Capture the cell that displays the provided text and extract its (X, Y) central coordinate. 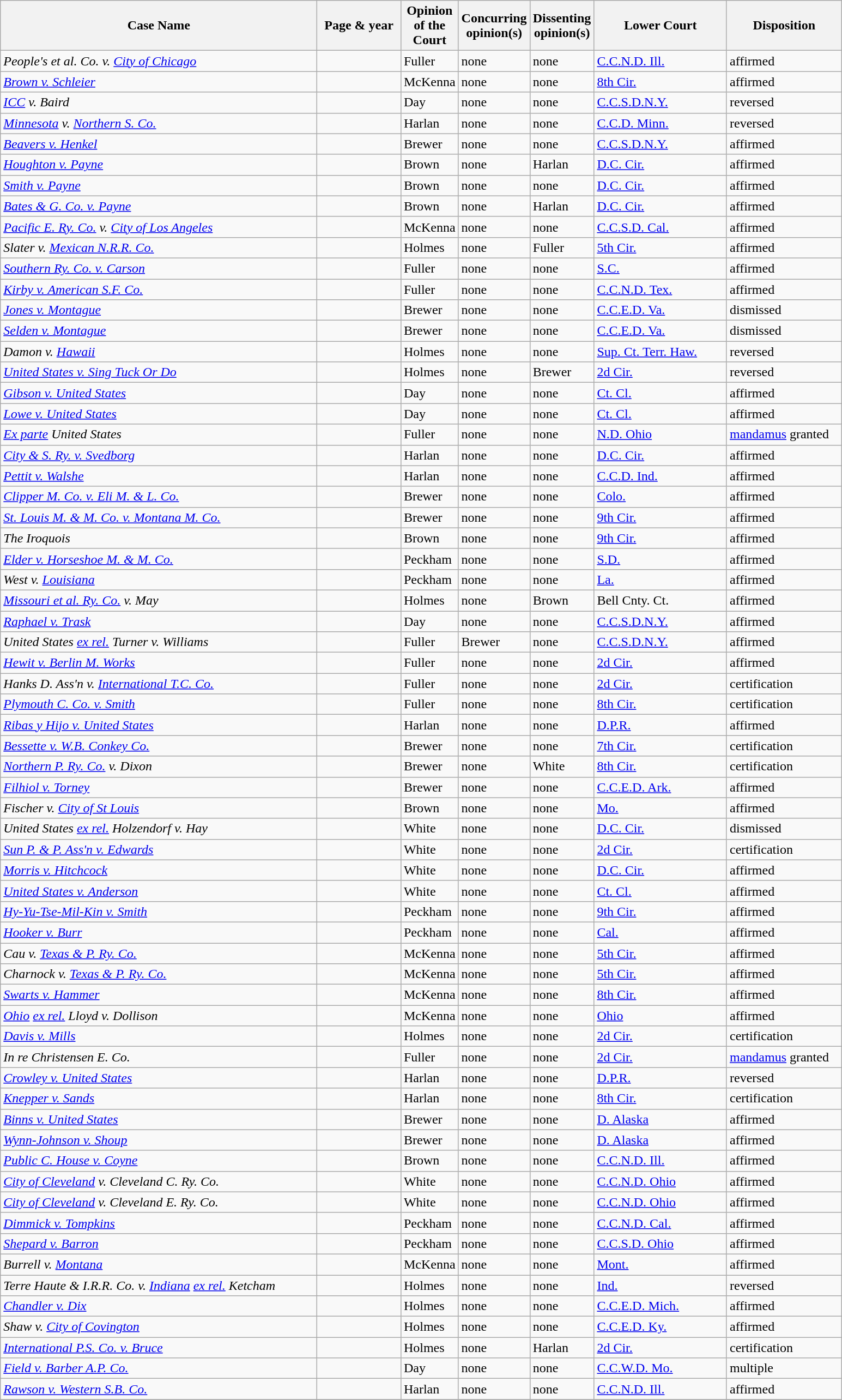
In re Christensen E. Co. (159, 1057)
Colo. (661, 497)
C.C.E.D. Ky. (661, 1327)
Terre Haute & I.R.R. Co. v. Indiana ex rel. Ketcham (159, 1285)
Burrell v. Montana (159, 1264)
Ohio ex rel. Lloyd v. Dollison (159, 1016)
7th Cir. (661, 746)
Houghton v. Payne (159, 165)
Northern P. Ry. Co. v. Dixon (159, 767)
Jones v. Montague (159, 310)
Sup. Ct. Terr. Haw. (661, 352)
C.C.E.D. Mich. (661, 1306)
Case Name (159, 26)
Plymouth C. Co. v. Smith (159, 704)
Opinion of the Court (429, 26)
Damon v. Hawaii (159, 352)
Bell Cnty. Ct. (661, 600)
Ex parte United States (159, 435)
Slater v. Mexican N.R.R. Co. (159, 248)
Knepper v. Sands (159, 1099)
Davis v. Mills (159, 1036)
Clipper M. Co. v. Eli M. & L. Co. (159, 497)
Charnock v. Texas & P. Ry. Co. (159, 974)
Concurring opinion(s) (494, 26)
Binns v. United States (159, 1119)
Sun P. & P. Ass'n v. Edwards (159, 849)
Swarts v. Hammer (159, 995)
Morris v. Hitchcock (159, 870)
C.C.N.D. Cal. (661, 1223)
C.C.N.D. Tex. (661, 289)
Page & year (359, 26)
Pacific E. Ry. Co. v. City of Los Angeles (159, 227)
Dissenting opinion(s) (562, 26)
C.C.D. Minn. (661, 123)
City of Cleveland v. Cleveland E. Ry. Co. (159, 1202)
Cal. (661, 932)
Rawson v. Western S.B. Co. (159, 1389)
Bates & G. Co. v. Payne (159, 206)
Mont. (661, 1264)
Lower Court (661, 26)
People's et al. Co. v. City of Chicago (159, 61)
multiple (784, 1368)
West v. Louisiana (159, 580)
Southern Ry. Co. v. Carson (159, 268)
Shaw v. City of Covington (159, 1327)
C.C.W.D. Mo. (661, 1368)
Beavers v. Henkel (159, 144)
Crowley v. United States (159, 1078)
Elder v. Horseshoe M. & M. Co. (159, 559)
C.C.D. Ind. (661, 476)
City & S. Ry. v. Svedborg (159, 455)
Mo. (661, 808)
Kirby v. American S.F. Co. (159, 289)
C.C.E.D. Ark. (661, 787)
Hanks D. Ass'n v. International T.C. Co. (159, 684)
Brown v. Schleier (159, 82)
Shepard v. Barron (159, 1244)
Wynn-Johnson v. Shoup (159, 1140)
Hy-Yu-Tse-Mil-Kin v. Smith (159, 912)
S.D. (661, 559)
C.C.S.D. Cal. (661, 227)
N.D. Ohio (661, 435)
Ribas y Hijo v. United States (159, 725)
Dimmick v. Tompkins (159, 1223)
Disposition (784, 26)
United States v. Anderson (159, 891)
Ind. (661, 1285)
Minnesota v. Northern S. Co. (159, 123)
La. (661, 580)
United States ex rel. Holzendorf v. Hay (159, 829)
Hooker v. Burr (159, 932)
St. Louis M. & M. Co. v. Montana M. Co. (159, 517)
Pettit v. Walshe (159, 476)
Hewit v. Berlin M. Works (159, 663)
The Iroquois (159, 538)
International P.S. Co. v. Bruce (159, 1348)
City of Cleveland v. Cleveland C. Ry. Co. (159, 1181)
ICC v. Baird (159, 102)
C.C.S.D. Ohio (661, 1244)
Field v. Barber A.P. Co. (159, 1368)
Raphael v. Trask (159, 621)
Missouri et al. Ry. Co. v. May (159, 600)
Bessette v. W.B. Conkey Co. (159, 746)
Lowe v. United States (159, 414)
Public C. House v. Coyne (159, 1161)
Smith v. Payne (159, 185)
Gibson v. United States (159, 393)
S.C. (661, 268)
Chandler v. Dix (159, 1306)
Fischer v. City of St Louis (159, 808)
Filhiol v. Torney (159, 787)
United States ex rel. Turner v. Williams (159, 642)
United States v. Sing Tuck Or Do (159, 372)
Ohio (661, 1016)
Selden v. Montague (159, 331)
Cau v. Texas & P. Ry. Co. (159, 954)
